Determine the (X, Y) coordinate at the center of the cell enclosing the given text.  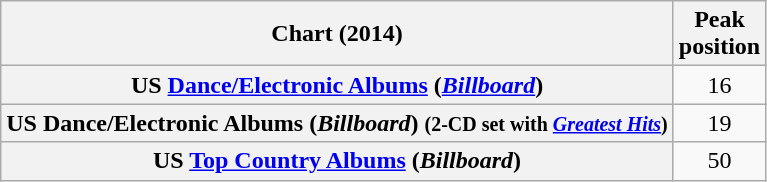
Peakposition (719, 34)
50 (719, 161)
US Top Country Albums (Billboard) (338, 161)
US Dance/Electronic Albums (Billboard) (338, 85)
US Dance/Electronic Albums (Billboard) (2-CD set with Greatest Hits) (338, 123)
Chart (2014) (338, 34)
16 (719, 85)
19 (719, 123)
